Identify which cell holds the provided text, then report its [X, Y] central coordinate. 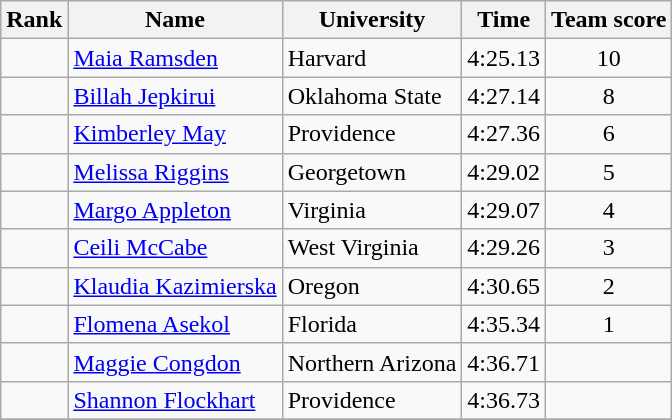
Name [175, 20]
8 [609, 96]
Maia Ramsden [175, 58]
Melissa Riggins [175, 172]
Georgetown [372, 172]
5 [609, 172]
Klaudia Kazimierska [175, 286]
University [372, 20]
Northern Arizona [372, 362]
4:27.14 [504, 96]
4:36.73 [504, 400]
Florida [372, 324]
Billah Jepkirui [175, 96]
Rank [34, 20]
4 [609, 210]
West Virginia [372, 248]
4:36.71 [504, 362]
1 [609, 324]
4:30.65 [504, 286]
Harvard [372, 58]
10 [609, 58]
6 [609, 134]
4:35.34 [504, 324]
4:27.36 [504, 134]
Oregon [372, 286]
2 [609, 286]
Flomena Asekol [175, 324]
Virginia [372, 210]
Time [504, 20]
3 [609, 248]
Ceili McCabe [175, 248]
4:25.13 [504, 58]
Maggie Congdon [175, 362]
Margo Appleton [175, 210]
4:29.02 [504, 172]
4:29.26 [504, 248]
Shannon Flockhart [175, 400]
Kimberley May [175, 134]
Team score [609, 20]
Oklahoma State [372, 96]
4:29.07 [504, 210]
